Search for the cell housing the specified text and yield its [x, y] center coordinate. 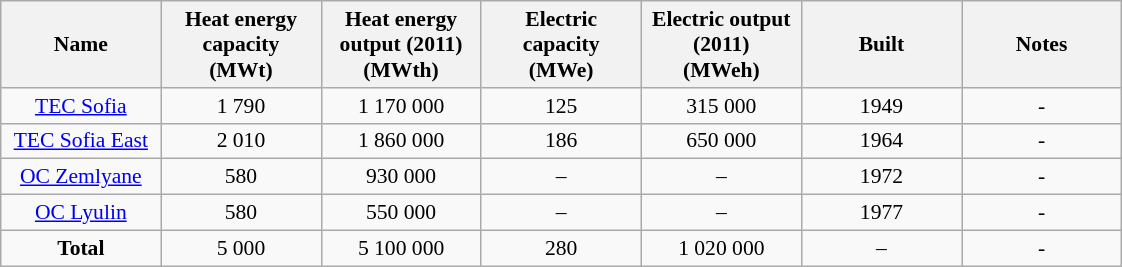
OC Lyulin [81, 213]
1 860 000 [401, 141]
125 [561, 106]
1 020 000 [721, 248]
650 000 [721, 141]
280 [561, 248]
1 170 000 [401, 106]
Name [81, 44]
5 100 000 [401, 248]
186 [561, 141]
1 790 [241, 106]
Heat energy output (2011)(MWth) [401, 44]
Total [81, 248]
1964 [881, 141]
1972 [881, 177]
930 000 [401, 177]
Electric capacity(MWe) [561, 44]
5 000 [241, 248]
Electric output (2011)(MWeh) [721, 44]
315 000 [721, 106]
Notes [1042, 44]
TEC Sofia [81, 106]
1949 [881, 106]
Heat energy capacity(MWt) [241, 44]
TEC Sofia East [81, 141]
1977 [881, 213]
Built [881, 44]
2 010 [241, 141]
550 000 [401, 213]
OC Zemlyane [81, 177]
